Capture the cell that displays the provided text and extract its [x, y] central coordinate. 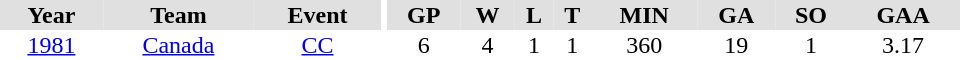
Event [318, 15]
W [487, 15]
T [572, 15]
MIN [644, 15]
SO [812, 15]
6 [424, 45]
19 [736, 45]
GP [424, 15]
3.17 [903, 45]
L [534, 15]
CC [318, 45]
GA [736, 15]
Year [52, 15]
1981 [52, 45]
4 [487, 45]
Canada [178, 45]
360 [644, 45]
GAA [903, 15]
Team [178, 15]
